From the cell containing the given text, extract its center point as (X, Y) coordinate. 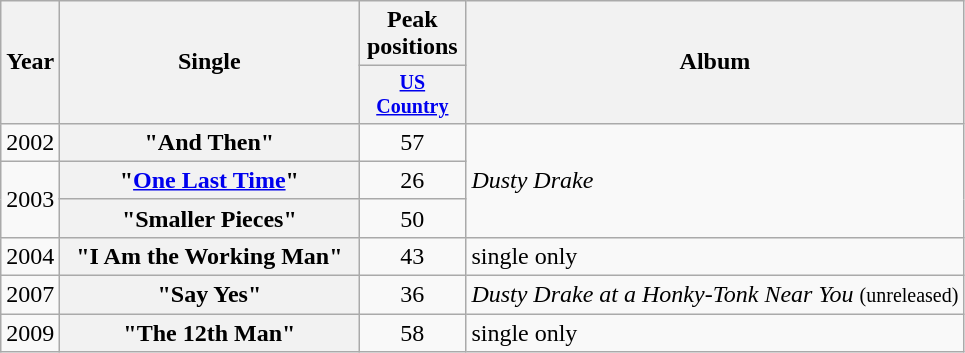
Peak positions (412, 34)
2003 (30, 199)
"Say Yes" (210, 295)
57 (412, 142)
Album (715, 62)
36 (412, 295)
43 (412, 256)
"The 12th Man" (210, 333)
"And Then" (210, 142)
Dusty Drake (715, 180)
"Smaller Pieces" (210, 218)
2004 (30, 256)
"I Am the Working Man" (210, 256)
US Country (412, 94)
50 (412, 218)
58 (412, 333)
26 (412, 180)
Dusty Drake at a Honky-Tonk Near You (unreleased) (715, 295)
2007 (30, 295)
2002 (30, 142)
Single (210, 62)
Year (30, 62)
2009 (30, 333)
"One Last Time" (210, 180)
